Determine the [x, y] coordinate at the center of the cell enclosing the given text.  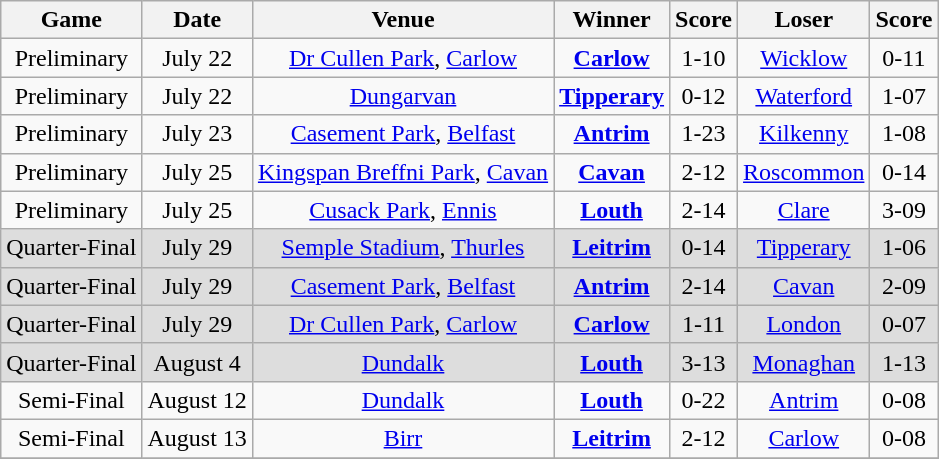
0-07 [904, 324]
1-11 [704, 324]
Wicklow [804, 58]
Winner [612, 20]
Roscommon [804, 172]
Game [72, 20]
1-06 [904, 248]
2-09 [904, 286]
August 12 [197, 400]
1-10 [704, 58]
0-11 [904, 58]
Waterford [804, 96]
August 4 [197, 362]
Kingspan Breffni Park, Cavan [402, 172]
0-12 [704, 96]
Clare [804, 210]
London [804, 324]
1-13 [904, 362]
Semple Stadium, Thurles [402, 248]
Dungarvan [402, 96]
Date [197, 20]
Monaghan [804, 362]
3-13 [704, 362]
0-22 [704, 400]
1-23 [704, 134]
July 23 [197, 134]
Venue [402, 20]
1-07 [904, 96]
3-09 [904, 210]
August 13 [197, 438]
Loser [804, 20]
Kilkenny [804, 134]
1-08 [904, 134]
Birr [402, 438]
Cusack Park, Ennis [402, 210]
